Return the [X, Y] coordinate for the center point of the cell that contains the specified text.  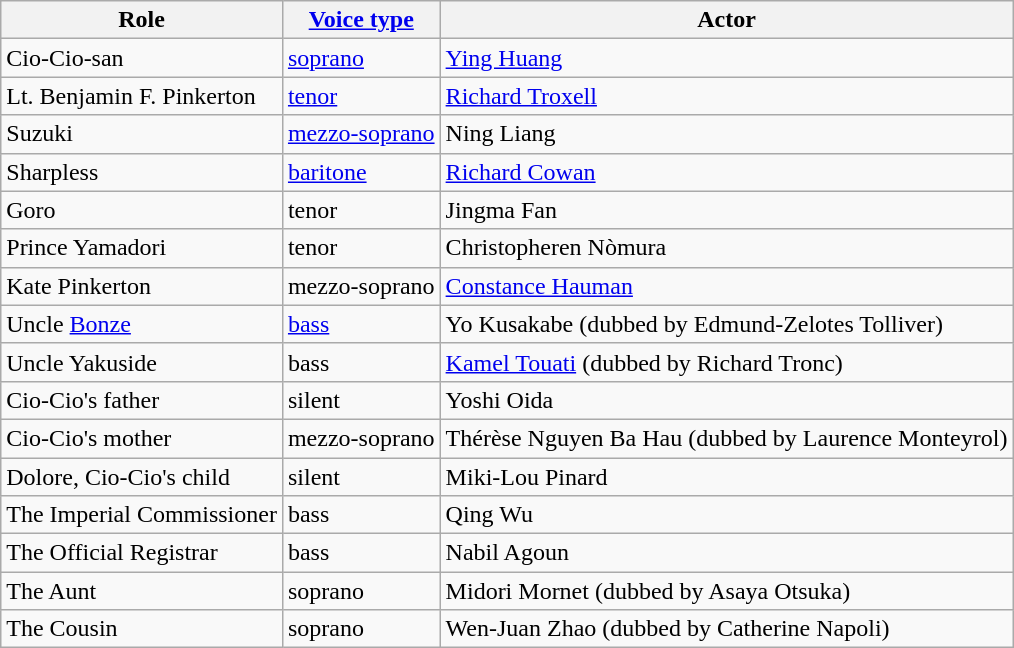
Prince Yamadori [142, 248]
Dolore, Cio-Cio's child [142, 477]
Kate Pinkerton [142, 286]
Lt. Benjamin F. Pinkerton [142, 96]
Ning Liang [726, 134]
Suzuki [142, 134]
Yoshi Oida [726, 400]
Uncle Yakuside [142, 362]
Voice type [361, 20]
Jingma Fan [726, 210]
Thérèse Nguyen Ba Hau (dubbed by Laurence Monteyrol) [726, 438]
Christopheren Nòmura [726, 248]
Constance Hauman [726, 286]
The Official Registrar [142, 553]
Sharpless [142, 172]
Midori Mornet (dubbed by Asaya Otsuka) [726, 591]
The Imperial Commissioner [142, 515]
Ying Huang [726, 58]
Richard Cowan [726, 172]
Cio-Cio's mother [142, 438]
Kamel Touati (dubbed by Richard Tronc) [726, 362]
Yo Kusakabe (dubbed by Edmund-Zelotes Tolliver) [726, 324]
Nabil Agoun [726, 553]
Goro [142, 210]
Role [142, 20]
The Aunt [142, 591]
baritone [361, 172]
Cio-Cio's father [142, 400]
Actor [726, 20]
Richard Troxell [726, 96]
Miki-Lou Pinard [726, 477]
The Cousin [142, 629]
Wen-Juan Zhao (dubbed by Catherine Napoli) [726, 629]
Cio-Cio-san [142, 58]
Uncle Bonze [142, 324]
Qing Wu [726, 515]
